Extract the [X, Y] coordinate from the center of the cell holding the provided text.  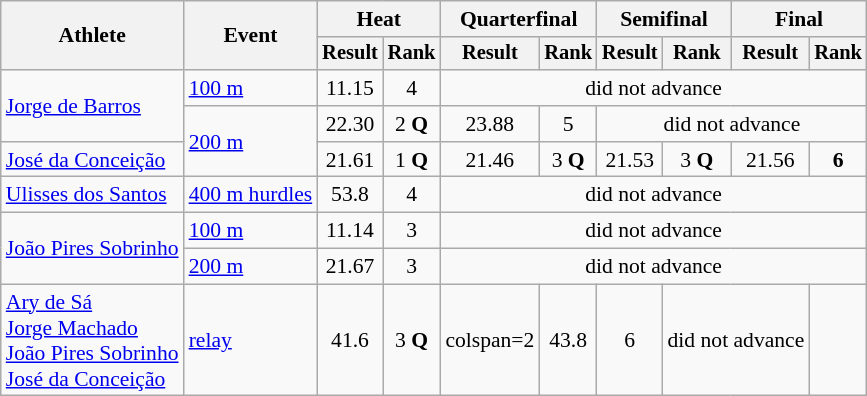
Ulisses dos Santos [92, 195]
21.46 [490, 160]
41.6 [350, 340]
5 [568, 124]
Heat [378, 19]
43.8 [568, 340]
21.56 [770, 160]
2 Q [412, 124]
1 Q [412, 160]
Jorge de Barros [92, 106]
José da Conceição [92, 160]
colspan=2 [490, 340]
11.14 [350, 231]
53.8 [350, 195]
21.61 [350, 160]
23.88 [490, 124]
400 m hurdles [251, 195]
Semifinal [664, 19]
Event [251, 36]
Quarterfinal [518, 19]
22.30 [350, 124]
Ary de SáJorge MachadoJoão Pires SobrinhoJosé da Conceição [92, 340]
relay [251, 340]
11.15 [350, 88]
21.67 [350, 267]
21.53 [630, 160]
João Pires Sobrinho [92, 248]
Athlete [92, 36]
Final [799, 19]
